Extract the (X, Y) coordinate from the center of the cell holding the provided text.  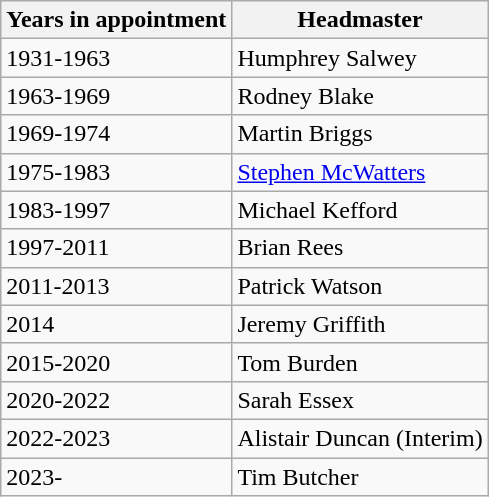
2011-2013 (116, 286)
1975-1983 (116, 172)
Sarah Essex (360, 400)
2023- (116, 477)
Jeremy Griffith (360, 324)
1963-1969 (116, 96)
1969-1974 (116, 134)
2022-2023 (116, 438)
1931-1963 (116, 58)
Tim Butcher (360, 477)
1997-2011 (116, 248)
2020-2022 (116, 400)
Humphrey Salwey (360, 58)
Headmaster (360, 20)
Years in appointment (116, 20)
Tom Burden (360, 362)
Rodney Blake (360, 96)
1983-1997 (116, 210)
Martin Briggs (360, 134)
2014 (116, 324)
Brian Rees (360, 248)
2015-2020 (116, 362)
Stephen McWatters (360, 172)
Michael Kefford (360, 210)
Alistair Duncan (Interim) (360, 438)
Patrick Watson (360, 286)
